For the text-containing cell, return its midpoint in [X, Y] coordinate format. 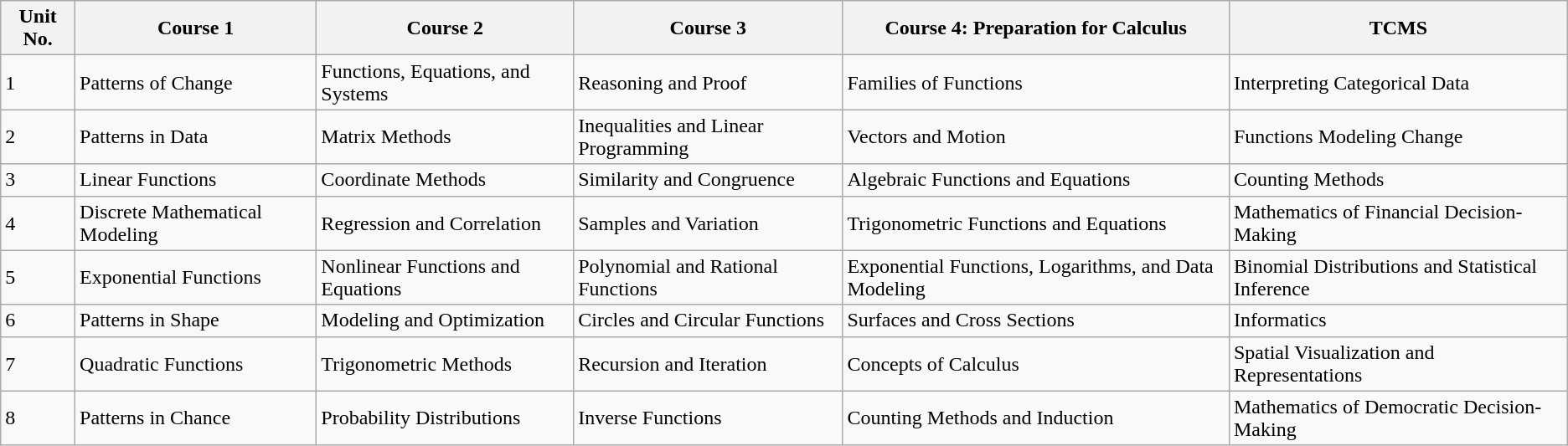
Patterns in Data [196, 137]
Circles and Circular Functions [709, 320]
Nonlinear Functions and Equations [446, 278]
Patterns in Chance [196, 418]
Quadratic Functions [196, 363]
Trigonometric Functions and Equations [1036, 223]
4 [39, 223]
TCMS [1398, 28]
Functions Modeling Change [1398, 137]
Algebraic Functions and Equations [1036, 180]
2 [39, 137]
Exponential Functions, Logarithms, and Data Modeling [1036, 278]
Coordinate Methods [446, 180]
8 [39, 418]
Samples and Variation [709, 223]
7 [39, 363]
Trigonometric Methods [446, 363]
1 [39, 82]
Mathematics of Financial Decision-Making [1398, 223]
Polynomial and Rational Functions [709, 278]
Interpreting Categorical Data [1398, 82]
Discrete Mathematical Modeling [196, 223]
Course 3 [709, 28]
Surfaces and Cross Sections [1036, 320]
Counting Methods [1398, 180]
3 [39, 180]
Families of Functions [1036, 82]
Matrix Methods [446, 137]
Informatics [1398, 320]
Course 1 [196, 28]
Inverse Functions [709, 418]
Linear Functions [196, 180]
Reasoning and Proof [709, 82]
Patterns of Change [196, 82]
Binomial Distributions and Statistical Inference [1398, 278]
Similarity and Congruence [709, 180]
6 [39, 320]
Spatial Visualization and Representations [1398, 363]
Patterns in Shape [196, 320]
Probability Distributions [446, 418]
Counting Methods and Induction [1036, 418]
Vectors and Motion [1036, 137]
Unit No. [39, 28]
Course 2 [446, 28]
Mathematics of Democratic Decision-Making [1398, 418]
Functions, Equations, and Systems [446, 82]
Course 4: Preparation for Calculus [1036, 28]
Regression and Correlation [446, 223]
5 [39, 278]
Recursion and Iteration [709, 363]
Inequalities and Linear Programming [709, 137]
Concepts of Calculus [1036, 363]
Exponential Functions [196, 278]
Modeling and Optimization [446, 320]
